Capture the cell that displays the provided text and extract its [X, Y] central coordinate. 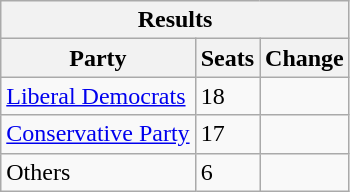
Others [98, 172]
Party [98, 58]
Liberal Democrats [98, 96]
6 [227, 172]
Seats [227, 58]
Results [176, 20]
Conservative Party [98, 134]
Change [305, 58]
18 [227, 96]
17 [227, 134]
